Determine the (X, Y) coordinate at the center of the cell enclosing the given text.  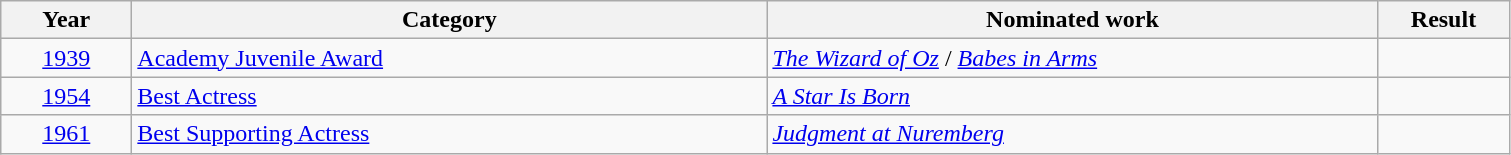
The Wizard of Oz / Babes in Arms (1072, 58)
Best Actress (450, 96)
Category (450, 20)
1939 (66, 58)
A Star Is Born (1072, 96)
1961 (66, 134)
Best Supporting Actress (450, 134)
Nominated work (1072, 20)
Year (66, 20)
1954 (66, 96)
Judgment at Nuremberg (1072, 134)
Result (1444, 20)
Academy Juvenile Award (450, 58)
